Identify which cell holds the provided text, then report its (X, Y) central coordinate. 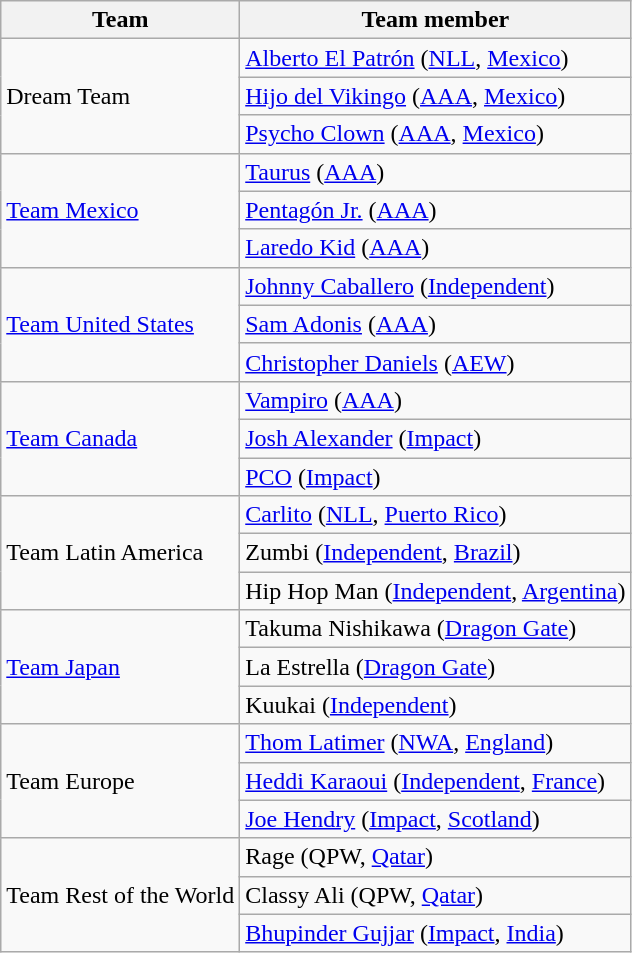
Team Canada (120, 438)
Christopher Daniels (AEW) (436, 362)
Team Latin America (120, 553)
Laredo Kid (AAA) (436, 248)
Thom Latimer (NWA, England) (436, 743)
Hijo del Vikingo (AAA, Mexico) (436, 96)
Heddi Karaoui (Independent, France) (436, 781)
Team Rest of the World (120, 895)
Team United States (120, 324)
Johnny Caballero (Independent) (436, 286)
Alberto El Patrón (NLL, Mexico) (436, 58)
Takuma Nishikawa (Dragon Gate) (436, 629)
Sam Adonis (AAA) (436, 324)
Team (120, 20)
Rage (QPW, Qatar) (436, 857)
Team Mexico (120, 210)
Bhupinder Gujjar (Impact, India) (436, 933)
La Estrella (Dragon Gate) (436, 667)
Josh Alexander (Impact) (436, 438)
Carlito (NLL, Puerto Rico) (436, 515)
PCO (Impact) (436, 477)
Vampiro (AAA) (436, 400)
Zumbi (Independent, Brazil) (436, 553)
Hip Hop Man (Independent, Argentina) (436, 591)
Dream Team (120, 96)
Team member (436, 20)
Joe Hendry (Impact, Scotland) (436, 819)
Taurus (AAA) (436, 172)
Team Europe (120, 781)
Kuukai (Independent) (436, 705)
Classy Ali (QPW, Qatar) (436, 895)
Team Japan (120, 667)
Pentagón Jr. (AAA) (436, 210)
Psycho Clown (AAA, Mexico) (436, 134)
